Identify which cell holds the provided text, then report its [x, y] central coordinate. 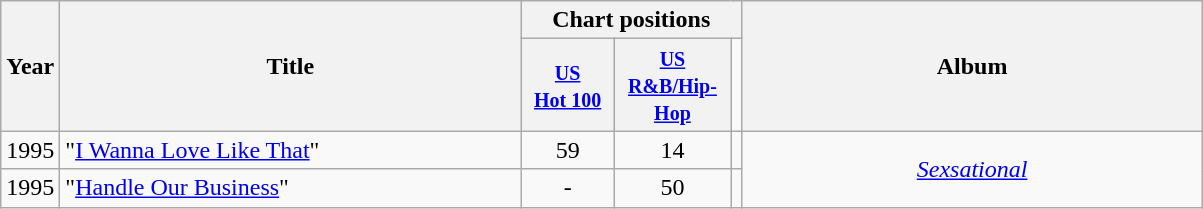
"I Wanna Love Like That" [290, 150]
"Handle Our Business" [290, 188]
USR&B/Hip-Hop [672, 85]
Chart positions [632, 20]
59 [568, 150]
Album [972, 66]
USHot 100 [568, 85]
Year [30, 66]
- [568, 188]
14 [672, 150]
50 [672, 188]
Title [290, 66]
Sexsational [972, 169]
